Search for the cell housing the specified text and yield its [X, Y] center coordinate. 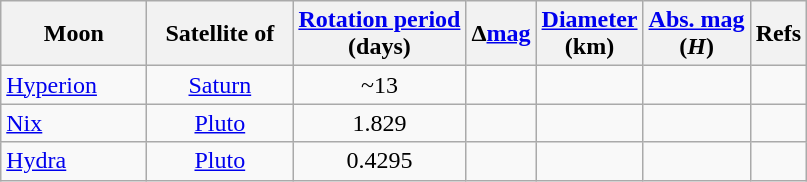
Hyperion [74, 85]
~13 [380, 85]
0.4295 [380, 161]
1.829 [380, 123]
Refs [778, 34]
Diameter(km) [590, 34]
Abs. mag(H) [696, 34]
Satellite of [220, 34]
Saturn [220, 85]
Nix [74, 123]
Rotation period(days) [380, 34]
Moon [74, 34]
Δmag [501, 34]
Hydra [74, 161]
